Scan for the cell matching the given text and deliver its (x, y) coordinate at center. 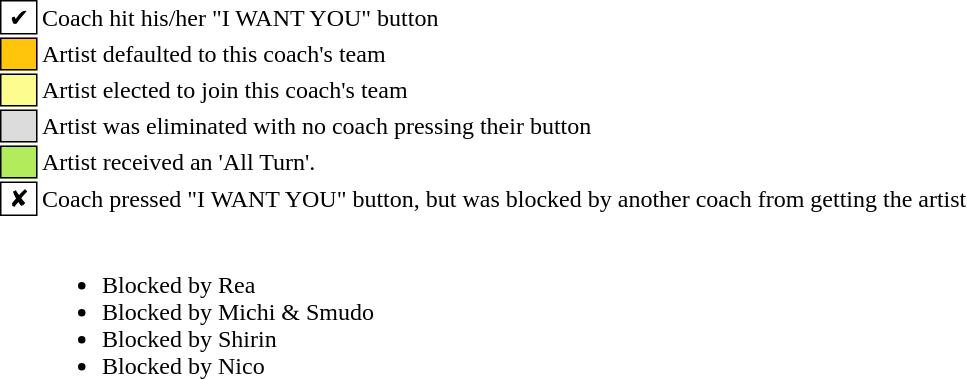
Artist defaulted to this coach's team (504, 54)
Coach pressed "I WANT YOU" button, but was blocked by another coach from getting the artist (504, 199)
✘ (19, 199)
✔ (19, 17)
Artist received an 'All Turn'. (504, 162)
Artist was eliminated with no coach pressing their button (504, 126)
Artist elected to join this coach's team (504, 90)
Coach hit his/her "I WANT YOU" button (504, 17)
